Determine the [x, y] coordinate at the center of the cell enclosing the given text.  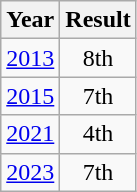
Result [98, 20]
2013 [30, 58]
8th [98, 58]
4th [98, 134]
2021 [30, 134]
2015 [30, 96]
2023 [30, 172]
Year [30, 20]
